Find where the given text appears and provide that cell's center as (X, Y) coordinate. 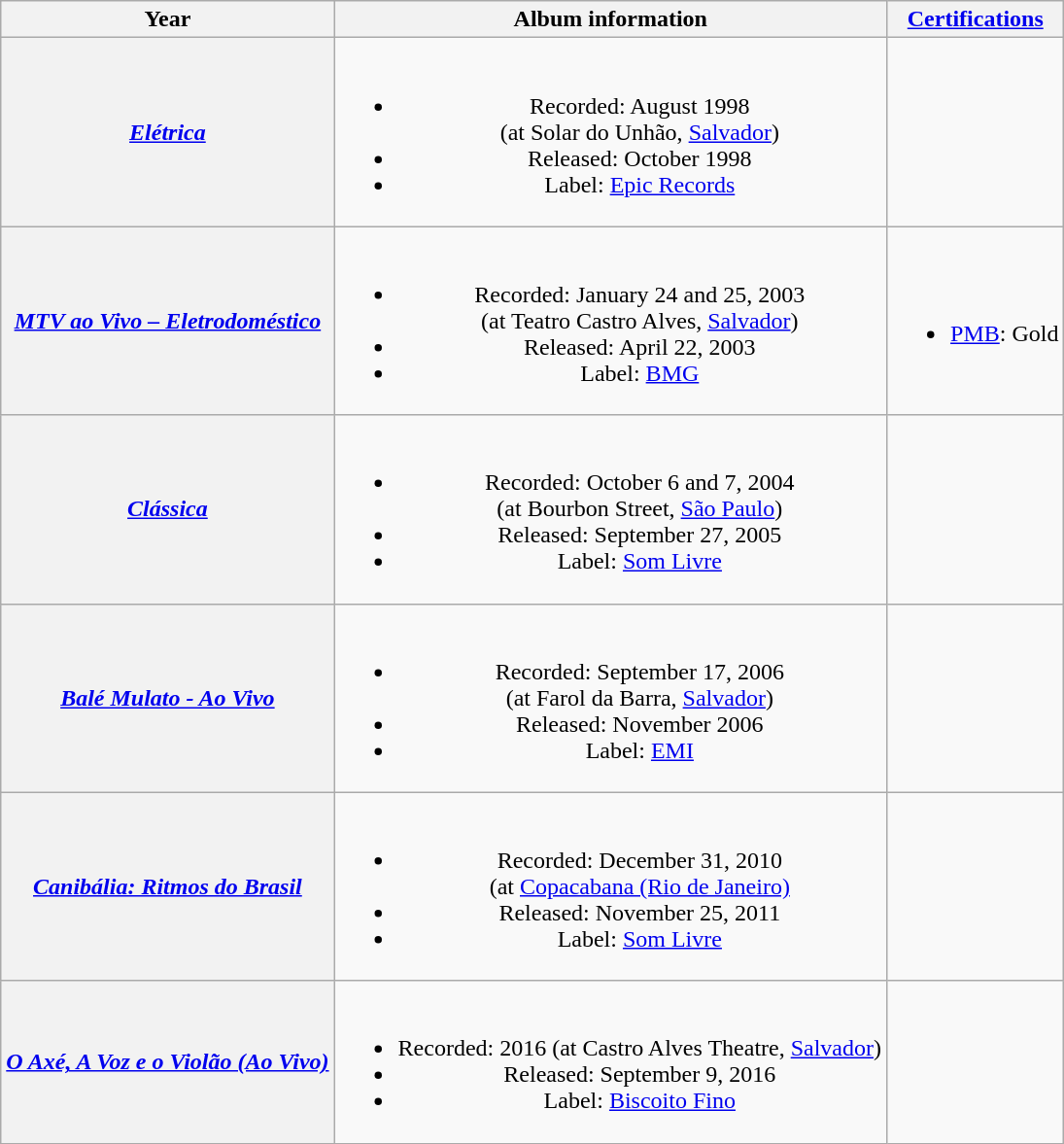
Clássica (167, 509)
Year (167, 19)
Album information (610, 19)
O Axé, A Voz e o Violão (Ao Vivo) (167, 1061)
Balé Mulato - Ao Vivo (167, 698)
Certifications (976, 19)
MTV ao Vivo – Eletrodoméstico (167, 321)
Recorded: August 1998 (at Solar do Unhão, Salvador)Released: October 1998Label: Epic Records (610, 132)
Recorded: October 6 and 7, 2004 (at Bourbon Street, São Paulo)Released: September 27, 2005Label: Som Livre (610, 509)
Recorded: December 31, 2010 (at Copacabana (Rio de Janeiro)Released: November 25, 2011Label: Som Livre (610, 886)
Elétrica (167, 132)
Recorded: September 17, 2006 (at Farol da Barra, Salvador)Released: November 2006Label: EMI (610, 698)
PMB: Gold (976, 321)
Canibália: Ritmos do Brasil (167, 886)
Recorded: 2016 (at Castro Alves Theatre, Salvador)Released: September 9, 2016Label: Biscoito Fino (610, 1061)
Recorded: January 24 and 25, 2003 (at Teatro Castro Alves, Salvador)Released: April 22, 2003Label: BMG (610, 321)
